Pinpoint the cell where the given text exists, returning its (x, y) midpoint coordinate. 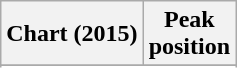
Chart (2015) (72, 34)
Peakposition (189, 34)
